Capture the cell that displays the provided text and extract its (X, Y) central coordinate. 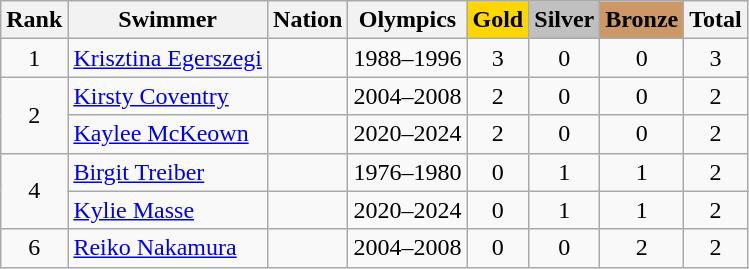
Silver (564, 20)
Birgit Treiber (168, 172)
Gold (498, 20)
1976–1980 (408, 172)
Kylie Masse (168, 210)
Olympics (408, 20)
Kirsty Coventry (168, 96)
Krisztina Egerszegi (168, 58)
Kaylee McKeown (168, 134)
Reiko Nakamura (168, 248)
Bronze (642, 20)
Swimmer (168, 20)
1988–1996 (408, 58)
6 (34, 248)
Nation (308, 20)
4 (34, 191)
Total (716, 20)
Rank (34, 20)
